Provide the [X, Y] coordinate of the cell's center where the given text is located.  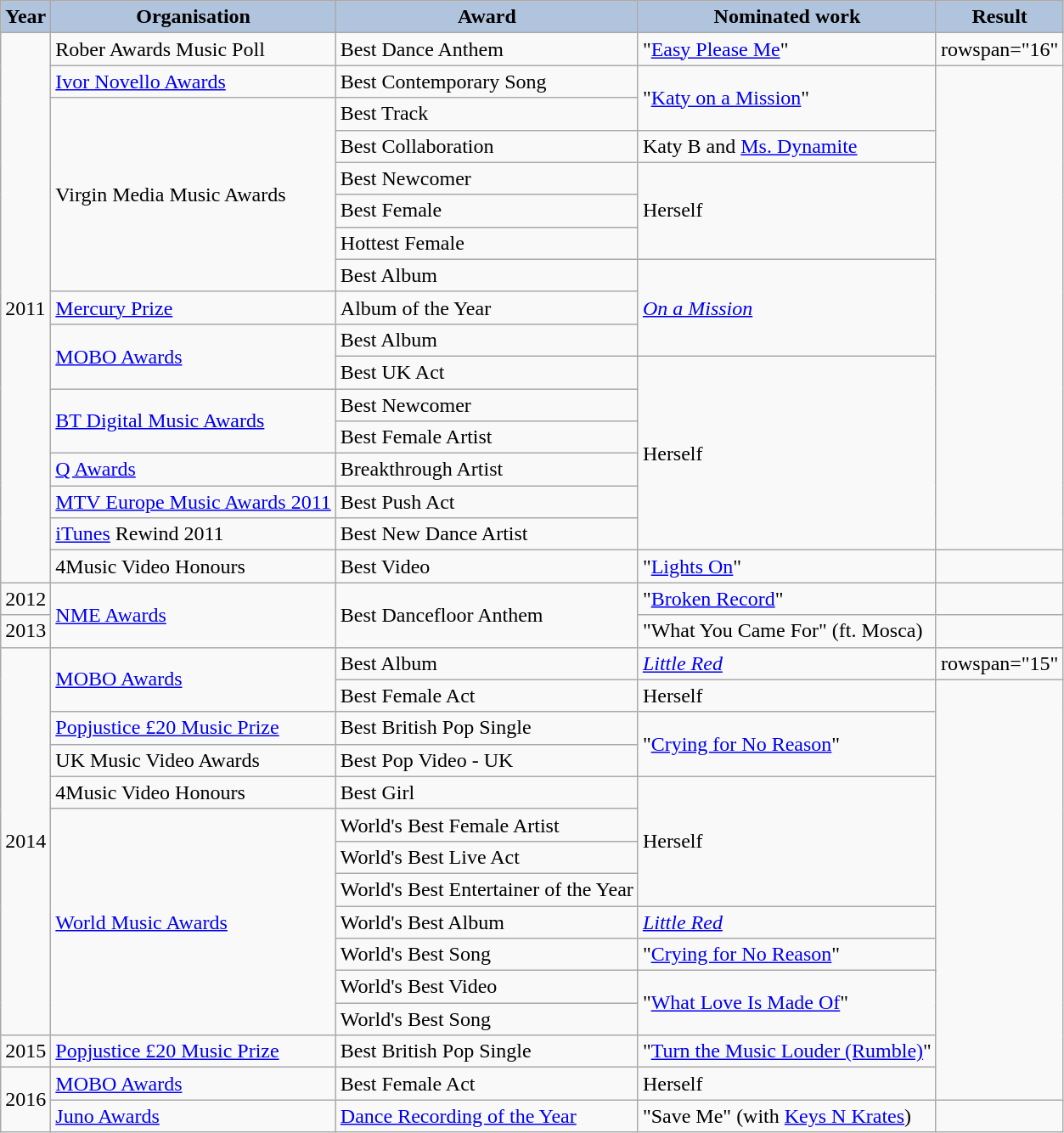
Dance Recording of the Year [487, 1116]
Best Track [487, 114]
Best Girl [487, 792]
Award [487, 17]
2016 [25, 1100]
NME Awards [194, 615]
Breakthrough Artist [487, 470]
iTunes Rewind 2011 [194, 534]
Album of the Year [487, 307]
Best UK Act [487, 372]
Year [25, 17]
Best Push Act [487, 502]
Best Female Artist [487, 437]
World Music Awards [194, 922]
World's Best Album [487, 922]
Best New Dance Artist [487, 534]
Virgin Media Music Awards [194, 194]
Rober Awards Music Poll [194, 49]
Nominated work [786, 17]
Juno Awards [194, 1116]
Best Pop Video - UK [487, 760]
On a Mission [786, 307]
World's Best Female Artist [487, 825]
"Katy on a Mission" [786, 98]
"What Love Is Made Of" [786, 1003]
World's Best Live Act [487, 857]
UK Music Video Awards [194, 760]
BT Digital Music Awards [194, 421]
"Turn the Music Louder (Rumble)" [786, 1051]
Hottest Female [487, 243]
Best Dance Anthem [487, 49]
rowspan="15" [999, 663]
Ivor Novello Awards [194, 82]
Katy B and Ms. Dynamite [786, 146]
2011 [25, 307]
"Lights On" [786, 566]
2013 [25, 631]
"Easy Please Me" [786, 49]
"Broken Record" [786, 599]
MTV Europe Music Awards 2011 [194, 502]
"Save Me" (with Keys N Krates) [786, 1116]
Best Contemporary Song [487, 82]
2012 [25, 599]
Organisation [194, 17]
2015 [25, 1051]
"What You Came For" (ft. Mosca) [786, 631]
Best Female [487, 211]
Result [999, 17]
Best Dancefloor Anthem [487, 615]
World's Best Entertainer of the Year [487, 889]
Best Video [487, 566]
Mercury Prize [194, 307]
2014 [25, 841]
Best Collaboration [487, 146]
Q Awards [194, 470]
World's Best Video [487, 987]
rowspan="16" [999, 49]
